Detect which cell encompasses the target text, then output its [X, Y] center coordinate. 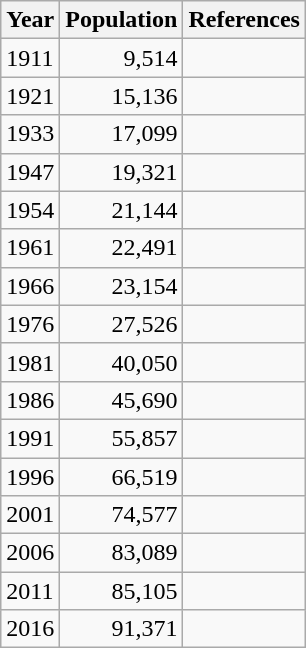
40,050 [122, 362]
1981 [30, 362]
27,526 [122, 324]
45,690 [122, 400]
Population [122, 20]
23,154 [122, 286]
83,089 [122, 553]
1911 [30, 58]
1966 [30, 286]
22,491 [122, 248]
19,321 [122, 172]
2016 [30, 629]
1996 [30, 477]
References [244, 20]
1976 [30, 324]
21,144 [122, 210]
66,519 [122, 477]
1954 [30, 210]
17,099 [122, 134]
1961 [30, 248]
1986 [30, 400]
9,514 [122, 58]
15,136 [122, 96]
2001 [30, 515]
1947 [30, 172]
1991 [30, 438]
91,371 [122, 629]
55,857 [122, 438]
74,577 [122, 515]
1933 [30, 134]
85,105 [122, 591]
2011 [30, 591]
Year [30, 20]
1921 [30, 96]
2006 [30, 553]
